Detect which cell encompasses the target text, then output its [x, y] center coordinate. 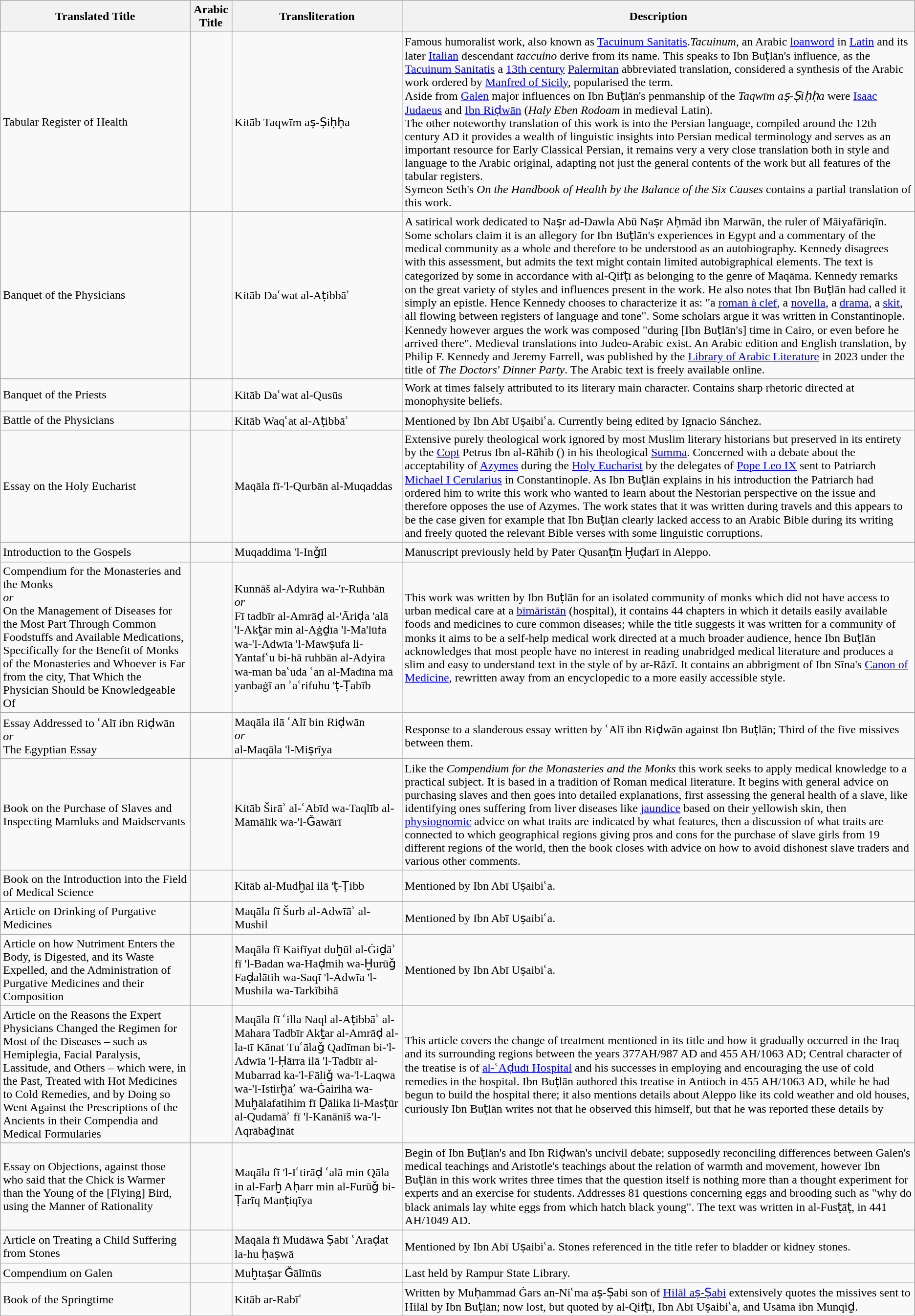
Kitāb Daʿwat al-Aṭibbāʾ [317, 295]
Arabic Title [211, 17]
Kitāb Širāʾ al-ʿAbīd wa-Taqlīb al-Mamālīk wa-'l-Ǧawārī [317, 814]
Mentioned by Ibn Abī Uṣaibiʿa. Currently being edited by Ignacio Sánchez. [659, 420]
Banquet of the Physicians [95, 295]
Manuscript previously held by Pater Qusanṭīn Ḫuḍarī in Aleppo. [659, 552]
Book on the Introduction into the Field of Medical Science [95, 886]
Maqāla fī Kaifīyat duḫūl al-Ġiḏāʾ fī 'l-Badan wa-Haḍmih wa-Ḫurūǧ Faḍalātih wa-Saqī 'l-Adwīa 'l-Mushila wa-Tarkībihā [317, 970]
Book of the Springtime [95, 1299]
Transliteration [317, 17]
Article on how Nutriment Enters the Body, is Digested, and its Waste Expelled, and the Administration of Purgative Medicines and their Composition [95, 970]
Last held by Rampur State Library. [659, 1273]
Maqāla fī 'l-Iʿtirāḍ ʿalā min Qāla in al-Farḫ Aḥarr min al-Furūǧ bi-Ṭarīq Manṭiqīya [317, 1186]
Introduction to the Gospels [95, 552]
Essay on the Holy Eucharist [95, 486]
Essay on Objections, against those who said that the Chick is Warmer than the Young of the [Flying] Bird, using the Manner of Rationality [95, 1186]
Maqāla ilā ʿAlī bin Riḍwānoral-Maqāla 'l-Miṣrīya [317, 735]
Article on Treating a Child Suffering from Stones [95, 1247]
Muḫtaṣar Ǧālīnūs [317, 1273]
Maqāla fī Šurb al-Adwīāʾ al-Mushil [317, 918]
Battle of the Physicians [95, 420]
Kitāb ar-Rabīʿ [317, 1299]
Compendium on Galen [95, 1273]
Response to a slanderous essay written by ʿAlī ibn Riḍwān against Ibn Buṭlān; Third of the five missives between them. [659, 735]
Work at times falsely attributed to its literary main character. Contains sharp rhetoric directed at monophysite beliefs. [659, 395]
Essay Addressed to ʿAlī ibn RiḍwānorThe Egyptian Essay [95, 735]
Kitāb al-Mudḫal ilā 'ṭ-Ṭibb [317, 886]
Kitāb Taqwīm aṣ-Ṣiḥḥa [317, 122]
Kitāb Daʿwat al-Qusūs [317, 395]
Muqaddima 'l-Inǧīl [317, 552]
Banquet of the Priests [95, 395]
Description [659, 17]
Book on the Purchase of Slaves and Inspecting Mamluks and Maidservants [95, 814]
Article on Drinking of Purgative Medicines [95, 918]
Maqāla fī Mudāwa Ṣabī ʿAraḍat la-hu ḥaṣwā [317, 1247]
Tabular Register of Health [95, 122]
Translated Title [95, 17]
Kitāb Waqʿat al-Aṭibbāʾ [317, 420]
Mentioned by Ibn Abī Uṣaibiʿa. Stones referenced in the title refer to bladder or kidney stones. [659, 1247]
Maqāla fī-'l-Qurbān al-Muqaddas [317, 486]
